Extract the (x, y) coordinate from the center of the cell holding the provided text.  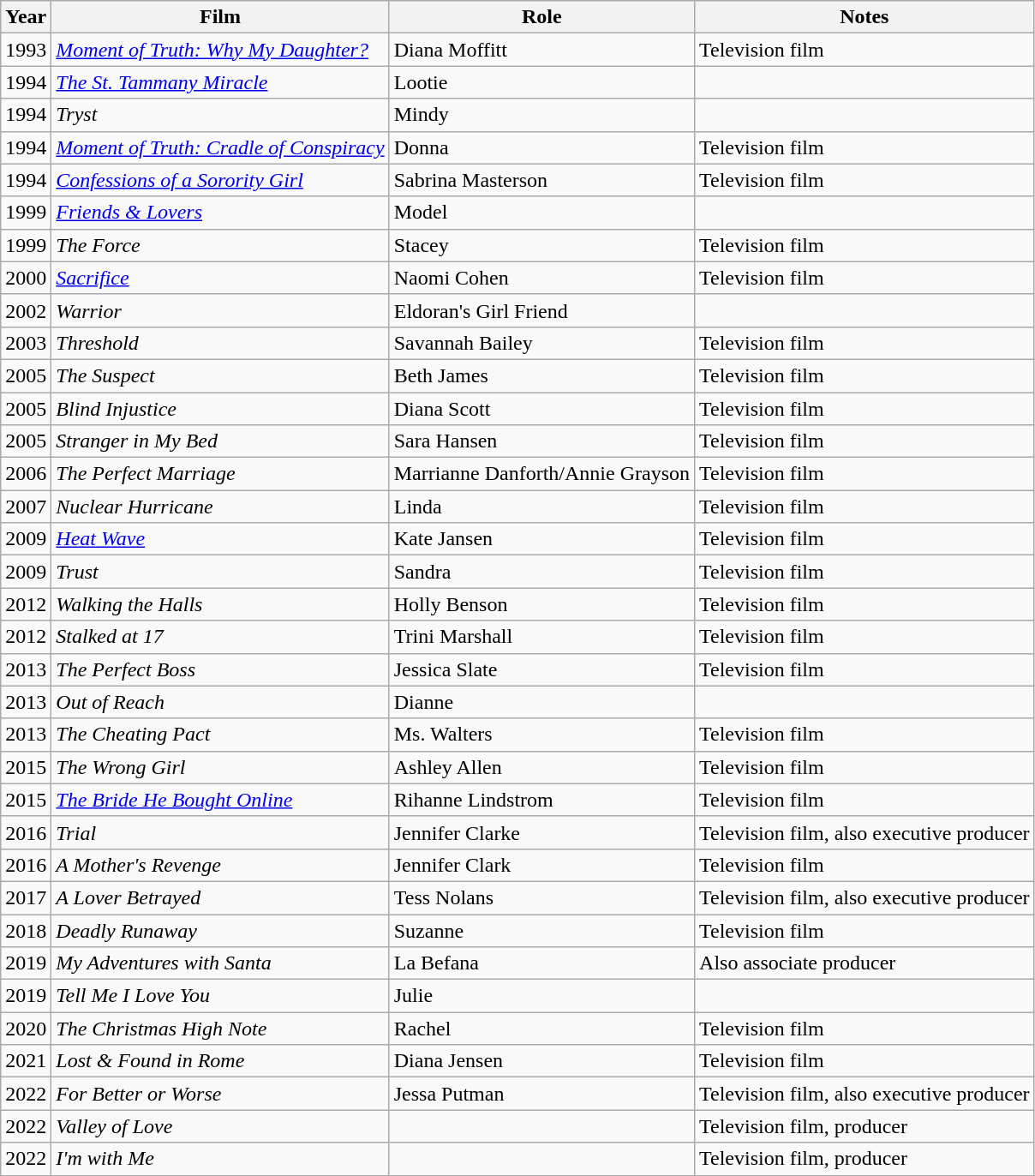
Suzanne (541, 930)
Beth James (541, 375)
La Befana (541, 963)
Walking the Halls (220, 604)
Notes (865, 17)
1993 (26, 50)
The Bride He Bought Online (220, 800)
Stalked at 17 (220, 637)
Jessa Putman (541, 1094)
I'm with Me (220, 1159)
2006 (26, 474)
2021 (26, 1061)
The Perfect Boss (220, 669)
Nuclear Hurricane (220, 507)
Moment of Truth: Cradle of Conspiracy (220, 147)
Savannah Bailey (541, 343)
For Better or Worse (220, 1094)
Model (541, 213)
Stacey (541, 245)
Ms. Walters (541, 735)
A Mother's Revenge (220, 865)
Moment of Truth: Why My Daughter? (220, 50)
Friends & Lovers (220, 213)
Linda (541, 507)
2020 (26, 1029)
Warrior (220, 310)
Dianne (541, 702)
Donna (541, 147)
Rihanne Lindstrom (541, 800)
Threshold (220, 343)
Tell Me I Love You (220, 996)
Diana Moffitt (541, 50)
Ashley Allen (541, 767)
Jennifer Clark (541, 865)
Tryst (220, 115)
Out of Reach (220, 702)
Lootie (541, 82)
Film (220, 17)
Rachel (541, 1029)
A Lover Betrayed (220, 897)
2002 (26, 310)
Sandra (541, 572)
Trini Marshall (541, 637)
Heat Wave (220, 539)
Also associate producer (865, 963)
Eldoran's Girl Friend (541, 310)
Confessions of a Sorority Girl (220, 180)
Sacrifice (220, 278)
2007 (26, 507)
The Cheating Pact (220, 735)
The Suspect (220, 375)
Kate Jansen (541, 539)
Deadly Runaway (220, 930)
Stranger in My Bed (220, 441)
Trial (220, 832)
The Christmas High Note (220, 1029)
Year (26, 17)
Lost & Found in Rome (220, 1061)
Blind Injustice (220, 409)
Sara Hansen (541, 441)
Jessica Slate (541, 669)
The St. Tammany Miracle (220, 82)
The Perfect Marriage (220, 474)
2003 (26, 343)
Jennifer Clarke (541, 832)
Role (541, 17)
Valley of Love (220, 1126)
My Adventures with Santa (220, 963)
Tess Nolans (541, 897)
The Force (220, 245)
Marrianne Danforth/Annie Grayson (541, 474)
Holly Benson (541, 604)
Mindy (541, 115)
Trust (220, 572)
The Wrong Girl (220, 767)
Julie (541, 996)
2000 (26, 278)
Diana Jensen (541, 1061)
2017 (26, 897)
Naomi Cohen (541, 278)
Diana Scott (541, 409)
2018 (26, 930)
Sabrina Masterson (541, 180)
